Pinpoint the cell where the given text exists, returning its (x, y) midpoint coordinate. 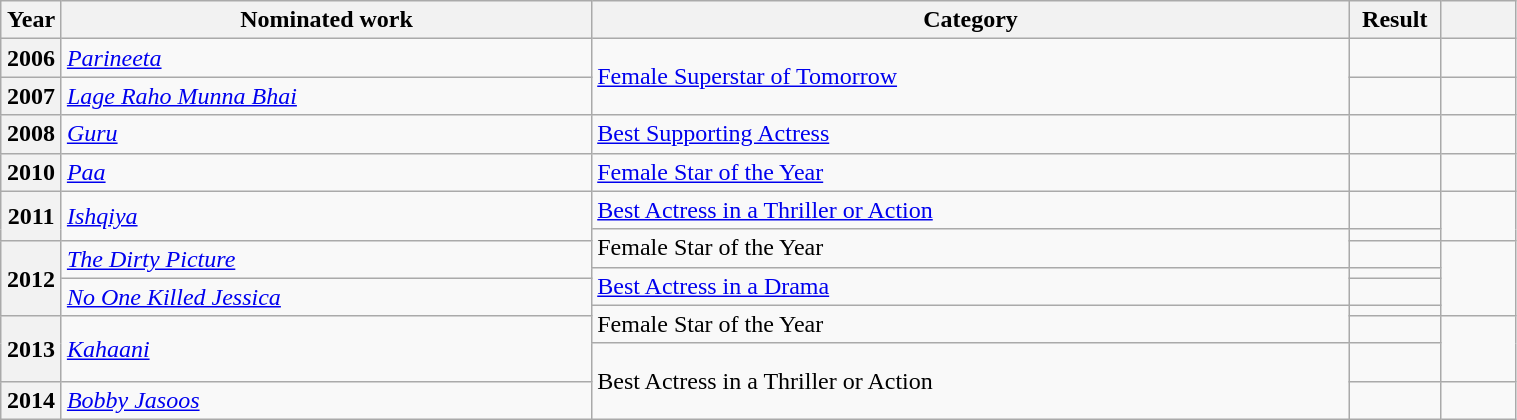
Kahaani (326, 348)
Best Actress in a Drama (971, 286)
Parineeta (326, 58)
Paa (326, 172)
2006 (32, 58)
2008 (32, 134)
2012 (32, 278)
Year (32, 20)
Ishqiya (326, 216)
Best Supporting Actress (971, 134)
2010 (32, 172)
Result (1394, 20)
Category (971, 20)
2014 (32, 400)
The Dirty Picture (326, 259)
2007 (32, 96)
Guru (326, 134)
No One Killed Jessica (326, 297)
2013 (32, 348)
Bobby Jasoos (326, 400)
Nominated work (326, 20)
Lage Raho Munna Bhai (326, 96)
2011 (32, 216)
Female Superstar of Tomorrow (971, 77)
